Identify which cell holds the provided text, then report its (X, Y) central coordinate. 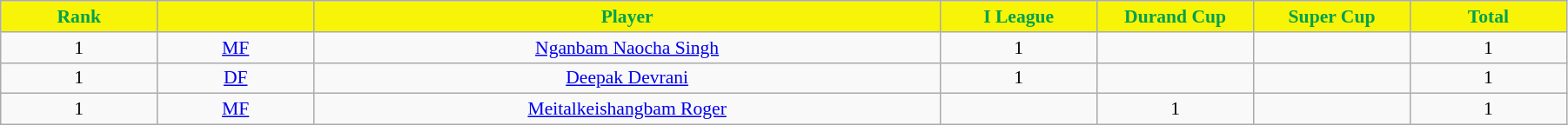
Total (1488, 16)
Nganbam Naocha Singh (627, 48)
Meitalkeishangbam Roger (627, 109)
Rank (79, 16)
Super Cup (1332, 16)
Deepak Devrani (627, 78)
I League (1019, 16)
Player (627, 16)
Durand Cup (1176, 16)
DF (236, 78)
